Return the [X, Y] coordinate for the center point of the cell that contains the specified text.  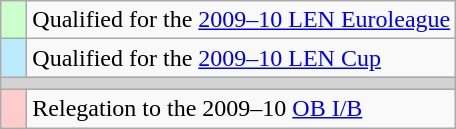
Relegation to the 2009–10 OB I/B [242, 108]
Qualified for the 2009–10 LEN Cup [242, 58]
Qualified for the 2009–10 LEN Euroleague [242, 20]
